Return the [x, y] coordinate for the center point of the cell that contains the specified text.  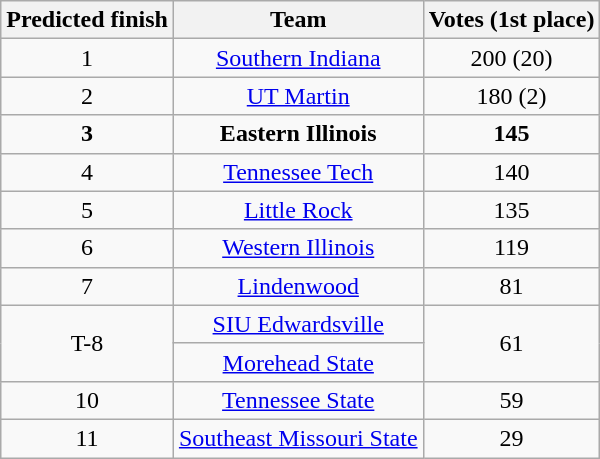
7 [88, 286]
Eastern Illinois [298, 134]
UT Martin [298, 96]
6 [88, 248]
SIU Edwardsville [298, 324]
11 [88, 438]
T-8 [88, 343]
59 [512, 400]
81 [512, 286]
4 [88, 172]
135 [512, 210]
29 [512, 438]
Tennessee State [298, 400]
Tennessee Tech [298, 172]
Southern Indiana [298, 58]
Predicted finish [88, 20]
1 [88, 58]
5 [88, 210]
61 [512, 343]
Little Rock [298, 210]
Lindenwood [298, 286]
Votes (1st place) [512, 20]
Morehead State [298, 362]
2 [88, 96]
Southeast Missouri State [298, 438]
Team [298, 20]
140 [512, 172]
180 (2) [512, 96]
200 (20) [512, 58]
119 [512, 248]
145 [512, 134]
Western Illinois [298, 248]
3 [88, 134]
10 [88, 400]
